Find where the given text appears and provide that cell's center as [x, y] coordinate. 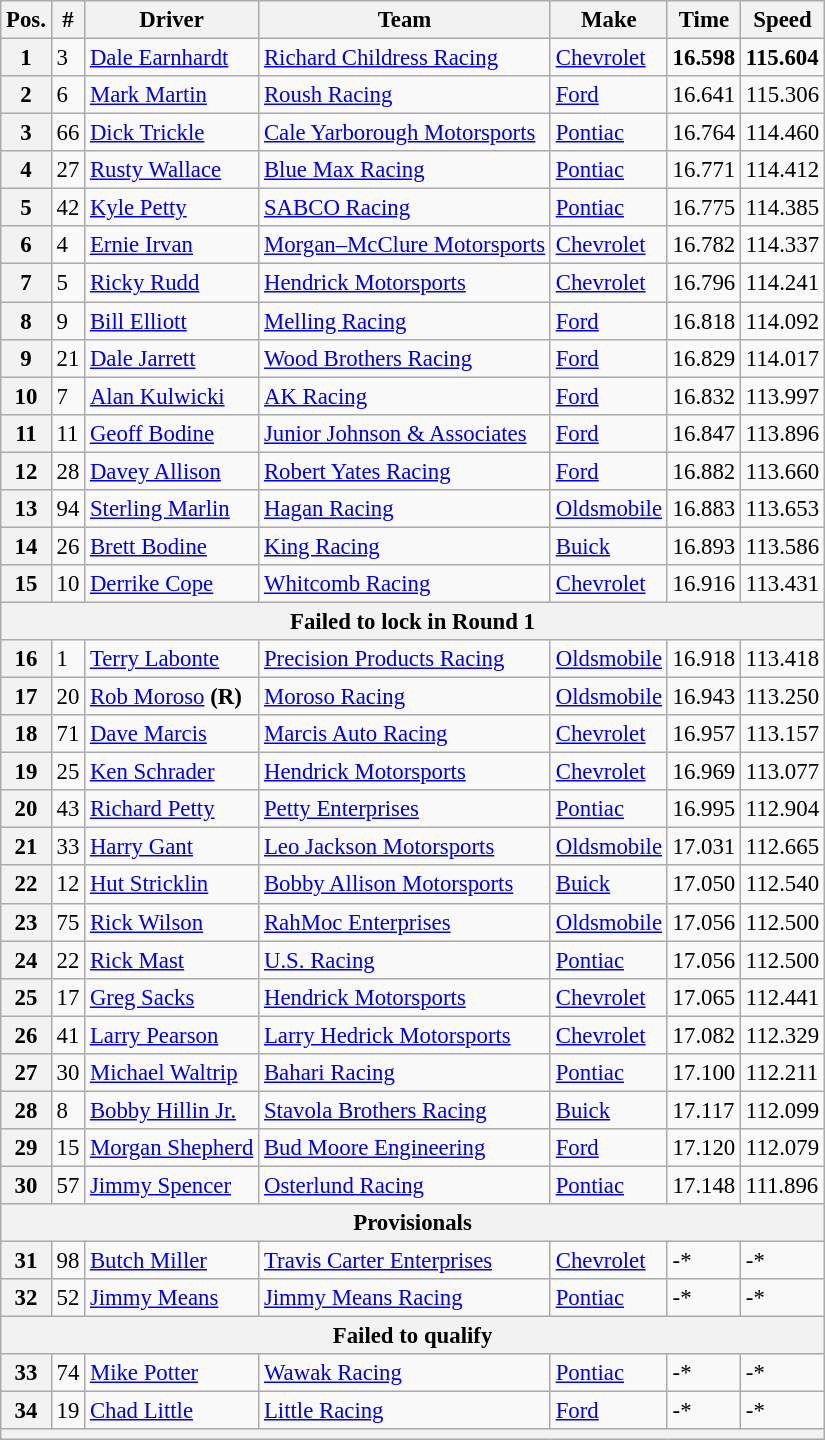
112.329 [783, 1035]
41 [68, 1035]
Sterling Marlin [172, 509]
Ernie Irvan [172, 245]
113.653 [783, 509]
16.882 [704, 471]
113.077 [783, 772]
16.796 [704, 283]
23 [26, 922]
42 [68, 208]
17.120 [704, 1148]
Hagan Racing [405, 509]
Kyle Petty [172, 208]
Failed to lock in Round 1 [413, 621]
RahMoc Enterprises [405, 922]
98 [68, 1261]
16.847 [704, 433]
Marcis Auto Racing [405, 734]
Brett Bodine [172, 546]
Wawak Racing [405, 1373]
112.665 [783, 847]
Driver [172, 20]
Mike Potter [172, 1373]
32 [26, 1298]
Dale Jarrett [172, 358]
17.148 [704, 1185]
113.896 [783, 433]
Larry Pearson [172, 1035]
Bobby Allison Motorsports [405, 885]
113.660 [783, 471]
Junior Johnson & Associates [405, 433]
2 [26, 95]
Failed to qualify [413, 1336]
Alan Kulwicki [172, 396]
112.441 [783, 997]
Morgan–McClure Motorsports [405, 245]
112.099 [783, 1110]
Stavola Brothers Racing [405, 1110]
112.211 [783, 1073]
Larry Hedrick Motorsports [405, 1035]
17.050 [704, 885]
16.969 [704, 772]
Geoff Bodine [172, 433]
113.586 [783, 546]
29 [26, 1148]
Michael Waltrip [172, 1073]
Morgan Shepherd [172, 1148]
Jimmy Means [172, 1298]
111.896 [783, 1185]
113.431 [783, 584]
Chad Little [172, 1411]
Hut Stricklin [172, 885]
34 [26, 1411]
17.082 [704, 1035]
Butch Miller [172, 1261]
Osterlund Racing [405, 1185]
Robert Yates Racing [405, 471]
17.100 [704, 1073]
Rick Mast [172, 960]
16.641 [704, 95]
16.957 [704, 734]
Time [704, 20]
114.017 [783, 358]
Jimmy Spencer [172, 1185]
114.412 [783, 170]
113.997 [783, 396]
Leo Jackson Motorsports [405, 847]
16.829 [704, 358]
Rick Wilson [172, 922]
14 [26, 546]
Davey Allison [172, 471]
Bud Moore Engineering [405, 1148]
Ken Schrader [172, 772]
Richard Childress Racing [405, 58]
115.604 [783, 58]
17.117 [704, 1110]
Melling Racing [405, 321]
114.337 [783, 245]
Harry Gant [172, 847]
113.157 [783, 734]
114.241 [783, 283]
Blue Max Racing [405, 170]
66 [68, 133]
Little Racing [405, 1411]
71 [68, 734]
16.916 [704, 584]
Bahari Racing [405, 1073]
57 [68, 1185]
16.883 [704, 509]
16.832 [704, 396]
Cale Yarborough Motorsports [405, 133]
17.031 [704, 847]
17.065 [704, 997]
16.598 [704, 58]
114.385 [783, 208]
112.904 [783, 809]
Speed [783, 20]
113.250 [783, 697]
Dale Earnhardt [172, 58]
18 [26, 734]
Greg Sacks [172, 997]
16.764 [704, 133]
16 [26, 659]
24 [26, 960]
16.782 [704, 245]
Jimmy Means Racing [405, 1298]
16.818 [704, 321]
13 [26, 509]
112.540 [783, 885]
# [68, 20]
Team [405, 20]
52 [68, 1298]
Bobby Hillin Jr. [172, 1110]
Bill Elliott [172, 321]
Precision Products Racing [405, 659]
94 [68, 509]
U.S. Racing [405, 960]
Mark Martin [172, 95]
Derrike Cope [172, 584]
16.893 [704, 546]
16.771 [704, 170]
Whitcomb Racing [405, 584]
75 [68, 922]
Moroso Racing [405, 697]
16.775 [704, 208]
112.079 [783, 1148]
Petty Enterprises [405, 809]
113.418 [783, 659]
16.995 [704, 809]
115.306 [783, 95]
114.092 [783, 321]
Rob Moroso (R) [172, 697]
Richard Petty [172, 809]
Travis Carter Enterprises [405, 1261]
31 [26, 1261]
Dave Marcis [172, 734]
114.460 [783, 133]
Rusty Wallace [172, 170]
AK Racing [405, 396]
SABCO Racing [405, 208]
Pos. [26, 20]
74 [68, 1373]
Dick Trickle [172, 133]
Ricky Rudd [172, 283]
Wood Brothers Racing [405, 358]
16.943 [704, 697]
Terry Labonte [172, 659]
Make [608, 20]
43 [68, 809]
King Racing [405, 546]
Roush Racing [405, 95]
16.918 [704, 659]
Provisionals [413, 1223]
